Return the [x, y] coordinate for the center point of the cell that contains the specified text.  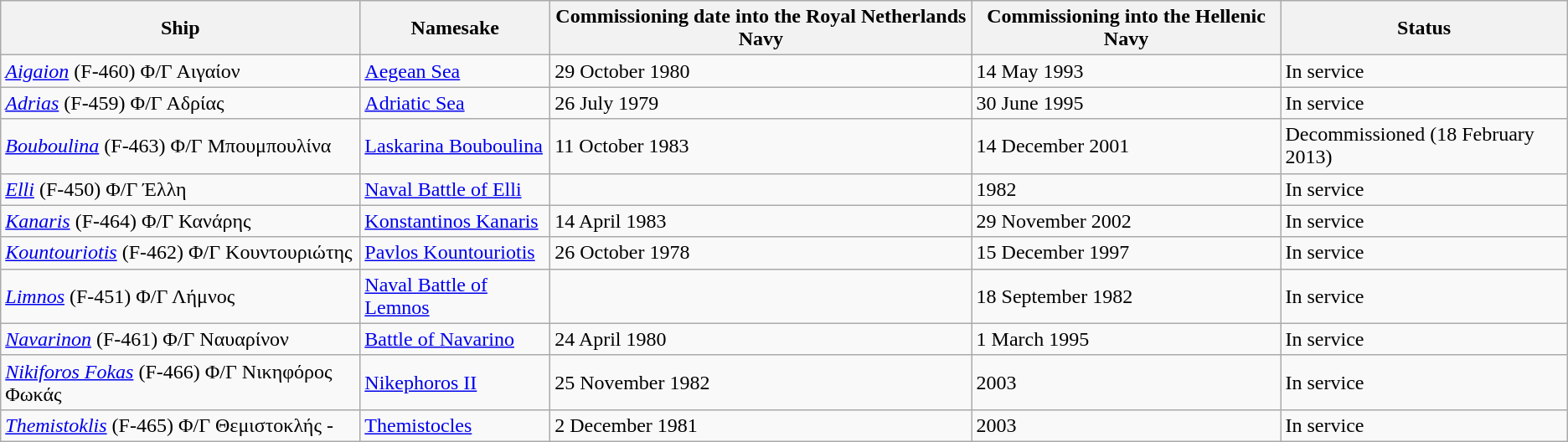
11 October 1983 [761, 146]
Commissioning into the Hellenic Navy [1126, 28]
Adrias (F-459) Φ/Γ Αδρίας [181, 103]
Laskarina Bouboulina [456, 146]
Limnos (F-451) Φ/Γ Λήμνος [181, 296]
18 September 1982 [1126, 296]
Namesake [456, 28]
30 June 1995 [1126, 103]
26 July 1979 [761, 103]
15 December 1997 [1126, 253]
29 October 1980 [761, 71]
25 November 1982 [761, 382]
14 December 2001 [1126, 146]
1 March 1995 [1126, 339]
1982 [1126, 189]
Battle of Navarino [456, 339]
Elli (F-450) Φ/Γ Έλλη [181, 189]
Nikephoros II [456, 382]
14 May 1993 [1126, 71]
2 December 1981 [761, 425]
Ship [181, 28]
Konstantinos Kanaris [456, 221]
Themistoklis (F-465) Φ/Γ Θεμιστοκλής - [181, 425]
Bouboulina (F-463) Φ/Γ Μπουμπουλίνα [181, 146]
Aegean Sea [456, 71]
Nikiforos Fokas (F-466) Φ/Γ Νικηφόρος Φωκάς [181, 382]
Kountouriotis (F-462) Φ/Γ Κουντουριώτης [181, 253]
Naval Battle of Elli [456, 189]
Status [1424, 28]
29 November 2002 [1126, 221]
Aigaion (F-460) Φ/Γ Αιγαίον [181, 71]
Naval Battle of Lemnos [456, 296]
Decommissioned (18 February 2013) [1424, 146]
24 April 1980 [761, 339]
Commissioning date into the Royal Netherlands Navy [761, 28]
Themistocles [456, 425]
Pavlos Kountouriotis [456, 253]
Navarinon (F-461) Φ/Γ Ναυαρίνον [181, 339]
Kanaris (F-464) Φ/Γ Κανάρης [181, 221]
14 April 1983 [761, 221]
Adriatic Sea [456, 103]
26 October 1978 [761, 253]
